Determine the (x, y) coordinate at the center of the cell enclosing the given text.  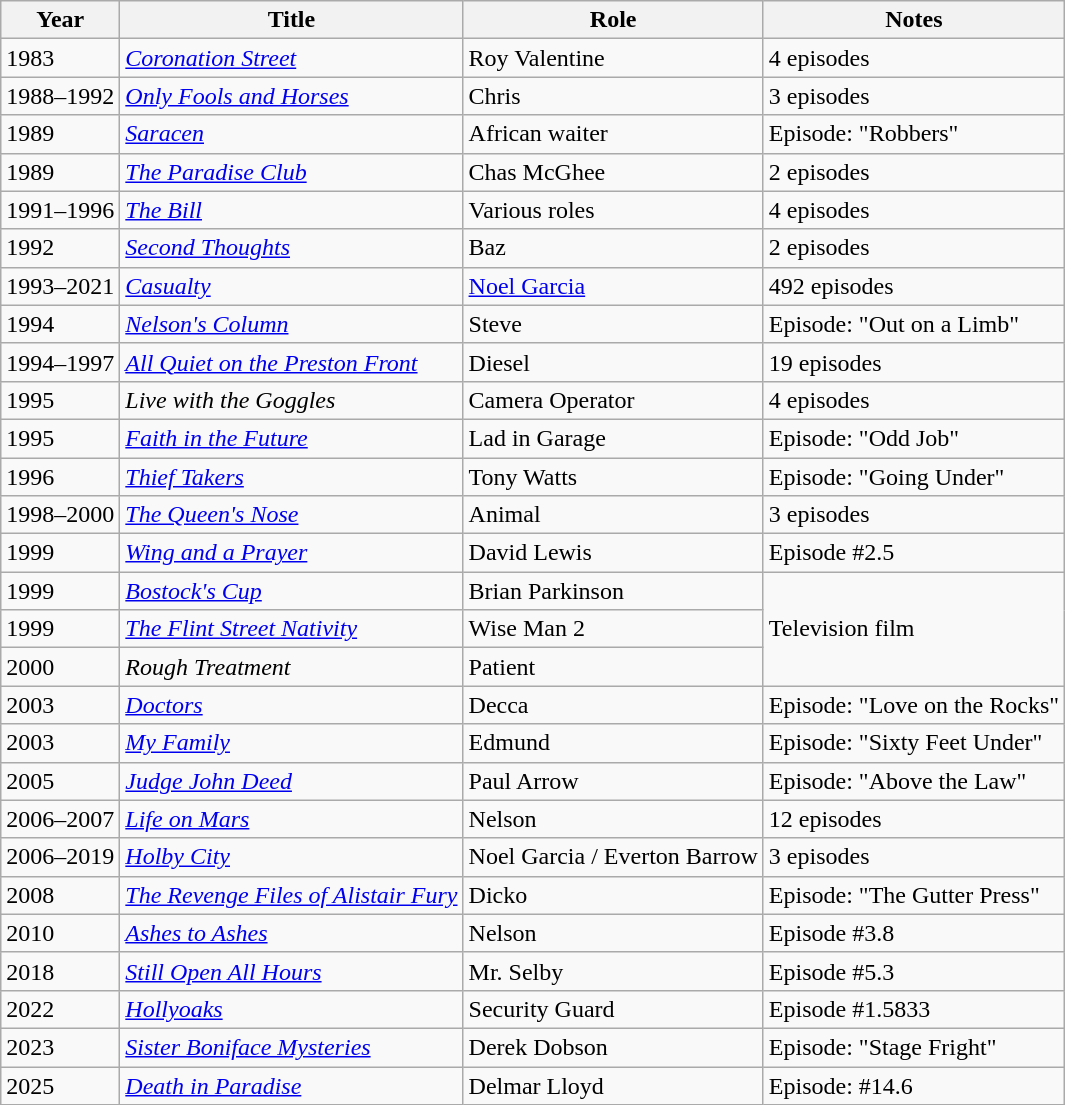
Various roles (613, 210)
The Revenge Files of Alistair Fury (292, 895)
2025 (60, 1085)
Noel Garcia (613, 286)
Brian Parkinson (613, 591)
Episode #1.5833 (914, 1009)
2023 (60, 1047)
Security Guard (613, 1009)
Edmund (613, 743)
Chris (613, 96)
Steve (613, 324)
1991–1996 (60, 210)
Episode: "Going Under" (914, 477)
Still Open All Hours (292, 971)
David Lewis (613, 553)
Episode #3.8 (914, 933)
Delmar Lloyd (613, 1085)
Tony Watts (613, 477)
1988–1992 (60, 96)
My Family (292, 743)
Judge John Deed (292, 781)
Doctors (292, 705)
Second Thoughts (292, 248)
Only Fools and Horses (292, 96)
Episode: "Robbers" (914, 134)
Hollyoaks (292, 1009)
2006–2019 (60, 857)
Episode: "Stage Fright" (914, 1047)
Holby City (292, 857)
Roy Valentine (613, 58)
492 episodes (914, 286)
Episode #5.3 (914, 971)
1994 (60, 324)
The Paradise Club (292, 172)
2000 (60, 667)
Saracen (292, 134)
Episode: #14.6 (914, 1085)
Dicko (613, 895)
Casualty (292, 286)
Mr. Selby (613, 971)
Title (292, 20)
Episode: "Love on the Rocks" (914, 705)
19 episodes (914, 362)
Episode: "The Gutter Press" (914, 895)
African waiter (613, 134)
The Bill (292, 210)
Nelson's Column (292, 324)
Episode #2.5 (914, 553)
1998–2000 (60, 515)
Episode: "Above the Law" (914, 781)
Camera Operator (613, 400)
2022 (60, 1009)
2006–2007 (60, 819)
All Quiet on the Preston Front (292, 362)
The Flint Street Nativity (292, 629)
Faith in the Future (292, 438)
Patient (613, 667)
Episode: "Out on a Limb" (914, 324)
Wing and a Prayer (292, 553)
Ashes to Ashes (292, 933)
Sister Boniface Mysteries (292, 1047)
2018 (60, 971)
Decca (613, 705)
1994–1997 (60, 362)
Role (613, 20)
Wise Man 2 (613, 629)
Lad in Garage (613, 438)
1996 (60, 477)
Bostock's Cup (292, 591)
2010 (60, 933)
Life on Mars (292, 819)
Thief Takers (292, 477)
Chas McGhee (613, 172)
2005 (60, 781)
Animal (613, 515)
Diesel (613, 362)
Noel Garcia / Everton Barrow (613, 857)
Year (60, 20)
12 episodes (914, 819)
Death in Paradise (292, 1085)
1992 (60, 248)
Television film (914, 629)
1983 (60, 58)
2008 (60, 895)
Paul Arrow (613, 781)
Live with the Goggles (292, 400)
Derek Dobson (613, 1047)
Coronation Street (292, 58)
Episode: "Sixty Feet Under" (914, 743)
1993–2021 (60, 286)
Episode: "Odd Job" (914, 438)
Rough Treatment (292, 667)
Baz (613, 248)
The Queen's Nose (292, 515)
Notes (914, 20)
